Locate the cell with the specified text and output its [x, y] center coordinate. 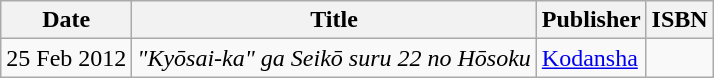
Date [66, 20]
ISBN [680, 20]
Publisher [591, 20]
25 Feb 2012 [66, 58]
"Kyōsai-ka" ga Seikō suru 22 no Hōsoku [334, 58]
Title [334, 20]
Kodansha [591, 58]
